Extract the [x, y] coordinate from the center of the cell holding the provided text.  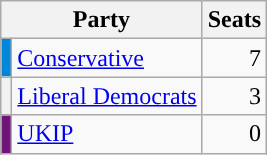
Liberal Democrats [107, 96]
7 [234, 58]
Conservative [107, 58]
UKIP [107, 134]
3 [234, 96]
0 [234, 134]
Seats [234, 20]
Party [102, 20]
